Output the [x, y] coordinate of the center of the cell containing the given text.  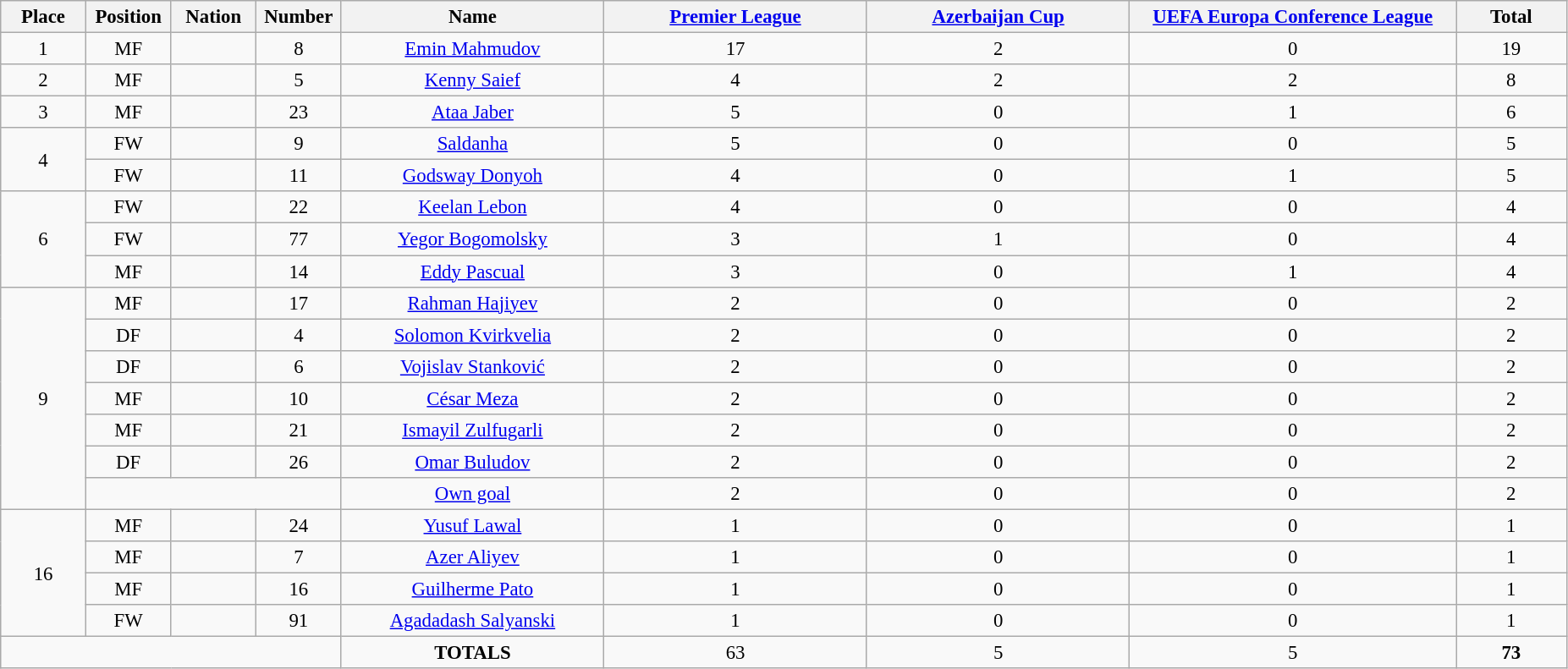
63 [736, 653]
Rahman Hajiyev [472, 303]
11 [300, 176]
24 [300, 525]
23 [300, 112]
Azer Aliyev [472, 557]
7 [300, 557]
77 [300, 239]
UEFA Europa Conference League [1293, 17]
Ataa Jaber [472, 112]
Saldanha [472, 144]
14 [300, 271]
Position [129, 17]
Number [300, 17]
73 [1511, 653]
Eddy Pascual [472, 271]
Agadadash Salyanski [472, 621]
Omar Buludov [472, 462]
Solomon Kvirkvelia [472, 335]
Nation [213, 17]
TOTALS [472, 653]
91 [300, 621]
26 [300, 462]
Premier League [736, 17]
Yegor Bogomolsky [472, 239]
Guilherme Pato [472, 589]
Own goal [472, 494]
Yusuf Lawal [472, 525]
Place [44, 17]
19 [1511, 49]
Total [1511, 17]
César Meza [472, 398]
Name [472, 17]
Vojislav Stanković [472, 366]
Godsway Donyoh [472, 176]
Azerbaijan Cup [999, 17]
21 [300, 430]
Emin Mahmudov [472, 49]
Kenny Saief [472, 80]
Ismayil Zulfugarli [472, 430]
10 [300, 398]
22 [300, 207]
Keelan Lebon [472, 207]
